For the text-containing cell, return its midpoint in (x, y) coordinate format. 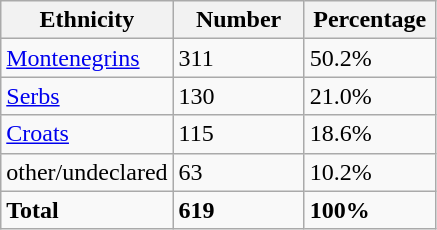
Percentage (370, 20)
Montenegrins (87, 58)
Serbs (87, 96)
18.6% (370, 134)
Total (87, 210)
Number (238, 20)
Ethnicity (87, 20)
311 (238, 58)
130 (238, 96)
10.2% (370, 172)
115 (238, 134)
Croats (87, 134)
63 (238, 172)
50.2% (370, 58)
21.0% (370, 96)
619 (238, 210)
other/undeclared (87, 172)
100% (370, 210)
